Output the [X, Y] coordinate of the center of the cell containing the given text.  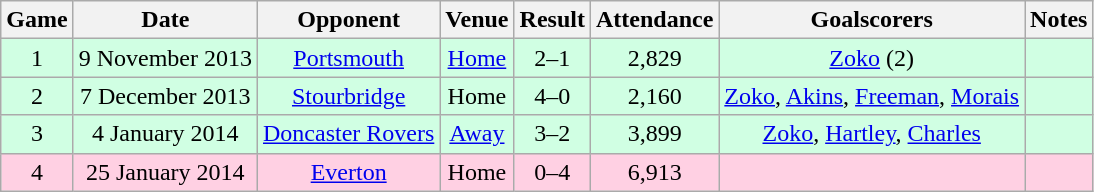
Stourbridge [348, 96]
4–0 [552, 96]
Zoko, Hartley, Charles [872, 134]
Date [165, 20]
1 [37, 58]
Game [37, 20]
3–2 [552, 134]
3 [37, 134]
2,829 [654, 58]
Venue [477, 20]
2,160 [654, 96]
Opponent [348, 20]
2–1 [552, 58]
2 [37, 96]
25 January 2014 [165, 172]
0–4 [552, 172]
Notes [1059, 20]
4 January 2014 [165, 134]
Attendance [654, 20]
Result [552, 20]
3,899 [654, 134]
4 [37, 172]
Away [477, 134]
9 November 2013 [165, 58]
Zoko (2) [872, 58]
6,913 [654, 172]
Zoko, Akins, Freeman, Morais [872, 96]
7 December 2013 [165, 96]
Doncaster Rovers [348, 134]
Portsmouth [348, 58]
Everton [348, 172]
Goalscorers [872, 20]
